Output the (x, y) coordinate of the center of the cell containing the given text.  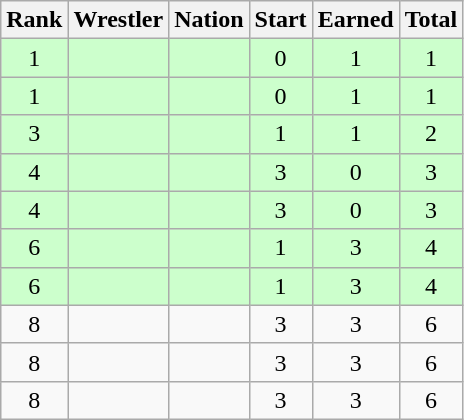
Start (280, 20)
Total (431, 20)
Nation (209, 20)
Rank (34, 20)
Earned (356, 20)
2 (431, 134)
Wrestler (118, 20)
